Extract the [X, Y] coordinate from the center of the cell holding the provided text.  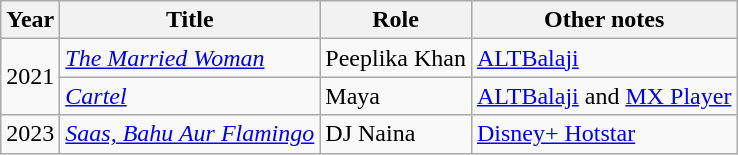
DJ Naina [396, 134]
2023 [30, 134]
Role [396, 20]
The Married Woman [190, 58]
ALTBalaji [604, 58]
Saas, Bahu Aur Flamingo [190, 134]
Maya [396, 96]
Cartel [190, 96]
Year [30, 20]
Other notes [604, 20]
Disney+ Hotstar [604, 134]
ALTBalaji and MX Player [604, 96]
Peeplika Khan [396, 58]
2021 [30, 77]
Title [190, 20]
